Return the [x, y] coordinate for the center point of the cell that contains the specified text.  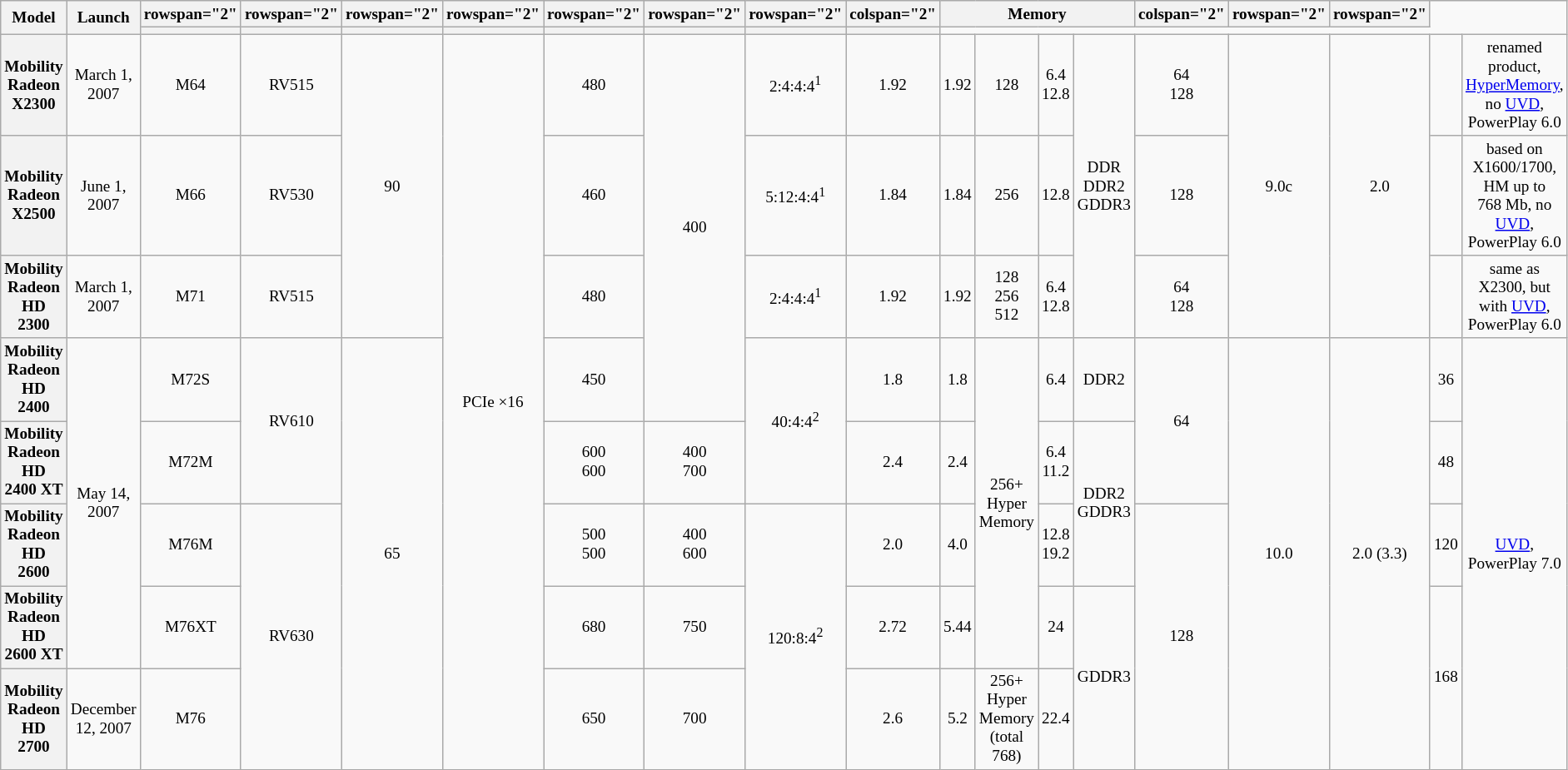
256 [1006, 196]
May 14, 2007 [103, 503]
Mobility Radeon HD 2300 [34, 296]
10.0 [1279, 554]
Mobility Radeon HD 2600 XT [34, 628]
M72M [190, 461]
PCIe ×16 [493, 401]
700 [694, 719]
RV530 [291, 196]
64 [1181, 420]
400700 [694, 461]
DDRDDR2GDDR3 [1104, 186]
22.4 [1056, 719]
Mobility Radeon HD 2400 XT [34, 461]
168 [1446, 678]
renamed product, HyperMemory, no UVD, PowerPlay 6.0 [1514, 85]
460 [593, 196]
June 1, 2007 [103, 196]
9.0c [1279, 186]
Mobility Radeon HD 2700 [34, 719]
24 [1056, 628]
680 [593, 628]
M71 [190, 296]
400600 [694, 544]
36 [1446, 380]
UVD, PowerPlay 7.0 [1514, 554]
Memory [1038, 14]
120:8:42 [796, 637]
Model [34, 18]
90 [391, 186]
256+ Hyper Memory [1006, 503]
RV610 [291, 420]
5.2 [958, 719]
48 [1446, 461]
12.819.2 [1056, 544]
5:12:4:41 [796, 196]
DDR2 [1104, 380]
12.8 [1056, 196]
450 [593, 380]
650 [593, 719]
65 [391, 554]
2.6 [893, 719]
Mobility Radeon HD 2400 [34, 380]
M76 [190, 719]
GDDR3 [1104, 678]
40:4:42 [796, 420]
M66 [190, 196]
DDR2GDDR3 [1104, 503]
Launch [103, 18]
M76XT [190, 628]
M72S [190, 380]
500500 [593, 544]
same as X2300, but with UVD, PowerPlay 6.0 [1514, 296]
6.4 [1056, 380]
4.0 [958, 544]
5.44 [958, 628]
400 [694, 227]
6.411.2 [1056, 461]
2.72 [893, 628]
Mobility Radeon HD 2600 [34, 544]
120 [1446, 544]
600600 [593, 461]
256+ Hyper Memory (total 768) [1006, 719]
2.0 (3.3) [1379, 554]
Mobility Radeon X2500 [34, 196]
December 12, 2007 [103, 719]
RV630 [291, 637]
750 [694, 628]
based on X1600/1700, HM up to 768 Mb, no UVD, PowerPlay 6.0 [1514, 196]
128256512 [1006, 296]
M76M [190, 544]
M64 [190, 85]
Mobility Radeon X2300 [34, 85]
